Extract the [X, Y] coordinate from the center of the cell holding the provided text.  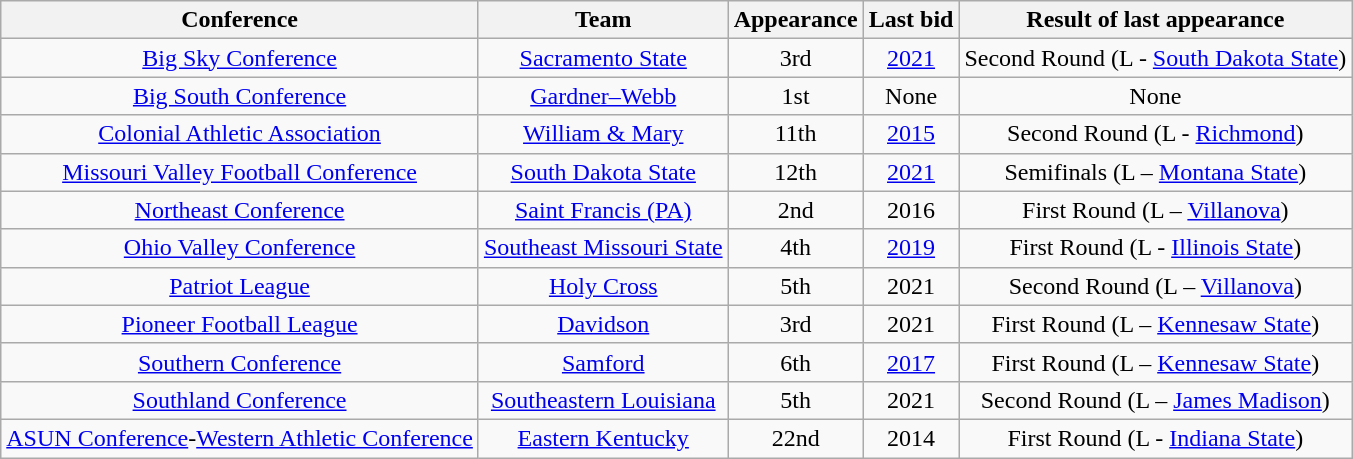
Northeast Conference [240, 210]
11th [796, 134]
Sacramento State [603, 58]
Davidson [603, 324]
Patriot League [240, 286]
Pioneer Football League [240, 324]
Big South Conference [240, 96]
Team [603, 20]
First Round (L - Illinois State) [1156, 248]
Eastern Kentucky [603, 438]
Second Round (L - Richmond) [1156, 134]
2nd [796, 210]
Appearance [796, 20]
Holy Cross [603, 286]
2015 [911, 134]
22nd [796, 438]
Big Sky Conference [240, 58]
2019 [911, 248]
South Dakota State [603, 172]
William & Mary [603, 134]
12th [796, 172]
2014 [911, 438]
Second Round (L – James Madison) [1156, 400]
Southern Conference [240, 362]
6th [796, 362]
Second Round (L - South Dakota State) [1156, 58]
Saint Francis (PA) [603, 210]
ASUN Conference-Western Athletic Conference [240, 438]
Colonial Athletic Association [240, 134]
First Round (L - Indiana State) [1156, 438]
2016 [911, 210]
Conference [240, 20]
Last bid [911, 20]
2017 [911, 362]
Southeastern Louisiana [603, 400]
Second Round (L – Villanova) [1156, 286]
Result of last appearance [1156, 20]
Samford [603, 362]
Gardner–Webb [603, 96]
1st [796, 96]
Semifinals (L – Montana State) [1156, 172]
Ohio Valley Conference [240, 248]
Missouri Valley Football Conference [240, 172]
First Round (L – Villanova) [1156, 210]
4th [796, 248]
Southeast Missouri State [603, 248]
Southland Conference [240, 400]
